Return [X, Y] of the center of cell containing provided text 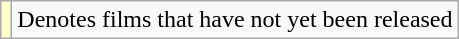
Denotes films that have not yet been released [235, 20]
